Capture the cell that displays the provided text and extract its [X, Y] central coordinate. 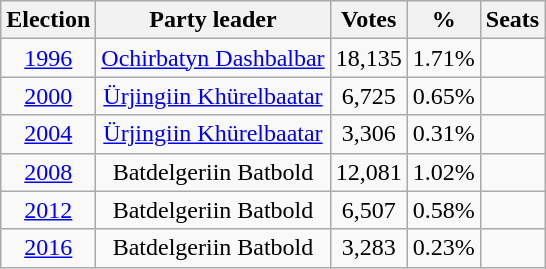
1996 [48, 58]
Party leader [213, 20]
Election [48, 20]
2008 [48, 172]
3,306 [368, 134]
Seats [512, 20]
0.58% [444, 210]
18,135 [368, 58]
% [444, 20]
Ochirbatyn Dashbalbar [213, 58]
6,725 [368, 96]
3,283 [368, 248]
0.23% [444, 248]
1.02% [444, 172]
12,081 [368, 172]
1.71% [444, 58]
Votes [368, 20]
2012 [48, 210]
0.65% [444, 96]
0.31% [444, 134]
2000 [48, 96]
2004 [48, 134]
2016 [48, 248]
6,507 [368, 210]
